Pinpoint the cell where the given text exists, returning its (x, y) midpoint coordinate. 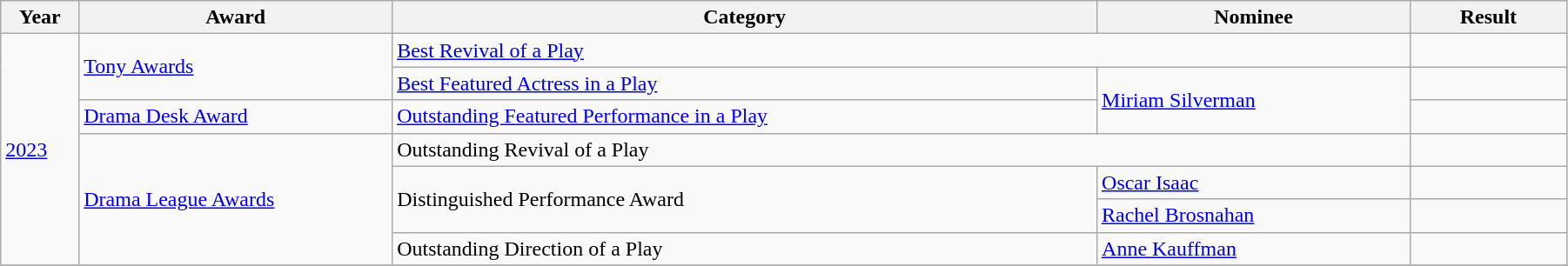
2023 (40, 150)
Category (745, 17)
Best Featured Actress in a Play (745, 83)
Year (40, 17)
Drama Desk Award (236, 116)
Outstanding Revival of a Play (901, 150)
Distinguished Performance Award (745, 199)
Outstanding Direction of a Play (745, 249)
Miriam Silverman (1254, 100)
Nominee (1254, 17)
Result (1488, 17)
Best Revival of a Play (901, 50)
Drama League Awards (236, 199)
Oscar Isaac (1254, 183)
Rachel Brosnahan (1254, 216)
Outstanding Featured Performance in a Play (745, 116)
Anne Kauffman (1254, 249)
Tony Awards (236, 67)
Award (236, 17)
